Identify which cell holds the provided text, then report its [x, y] central coordinate. 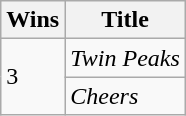
3 [33, 77]
Title [126, 20]
Twin Peaks [126, 58]
Cheers [126, 96]
Wins [33, 20]
